Identify which cell holds the provided text, then report its [x, y] central coordinate. 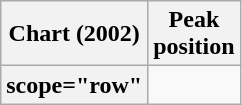
Peakposition [194, 34]
scope="row" [74, 85]
Chart (2002) [74, 34]
